Detect which cell encompasses the target text, then output its [X, Y] center coordinate. 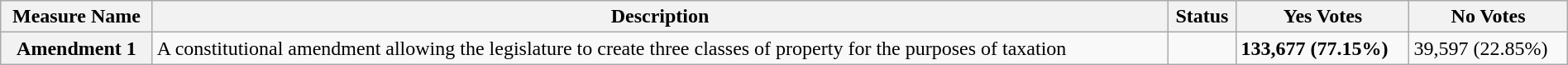
133,677 (77.15%) [1323, 48]
Status [1202, 17]
A constitutional amendment allowing the legislature to create three classes of property for the purposes of taxation [660, 48]
No Votes [1489, 17]
Description [660, 17]
Yes Votes [1323, 17]
Measure Name [76, 17]
39,597 (22.85%) [1489, 48]
Amendment 1 [76, 48]
